For the text-containing cell, return its midpoint in [X, Y] coordinate format. 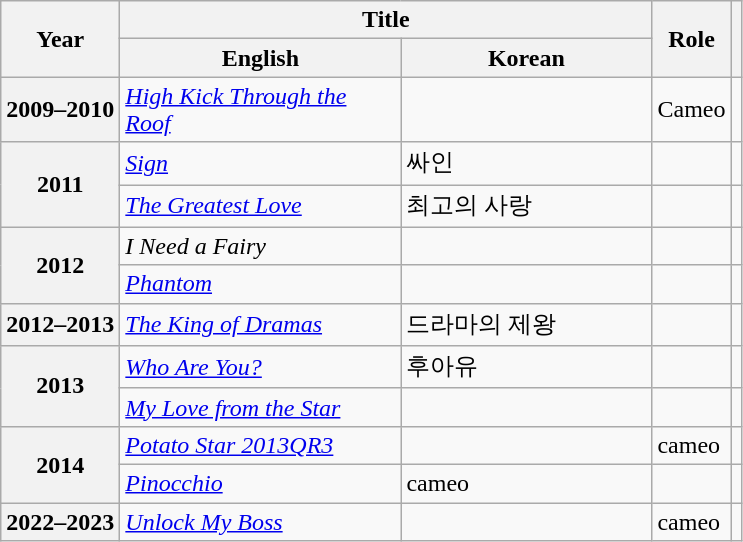
2011 [60, 184]
English [260, 58]
드라마의 제왕 [526, 324]
2012 [60, 265]
Who Are You? [260, 368]
High Kick Through the Roof [260, 110]
My Love from the Star [260, 407]
I Need a Fairy [260, 246]
Cameo [692, 110]
The King of Dramas [260, 324]
2009–2010 [60, 110]
Potato Star 2013QR3 [260, 445]
2012–2013 [60, 324]
Sign [260, 164]
Year [60, 39]
2022–2023 [60, 521]
최고의 사랑 [526, 206]
싸인 [526, 164]
2014 [60, 464]
2013 [60, 386]
후아유 [526, 368]
Unlock My Boss [260, 521]
Korean [526, 58]
Role [692, 39]
Phantom [260, 284]
Pinocchio [260, 483]
Title [386, 20]
The Greatest Love [260, 206]
